For the text-containing cell, return its midpoint in [X, Y] coordinate format. 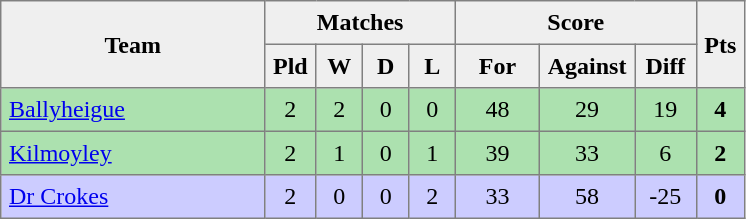
Pld [290, 66]
Diff [666, 66]
L [432, 66]
58 [586, 197]
Against [586, 66]
W [339, 66]
Kilmoyley [133, 153]
-25 [666, 197]
Team [133, 44]
Pts [720, 44]
19 [666, 110]
48 [497, 110]
D [385, 66]
Matches [360, 23]
6 [666, 153]
Score [576, 23]
Dr Crokes [133, 197]
29 [586, 110]
Ballyheigue [133, 110]
4 [720, 110]
For [497, 66]
39 [497, 153]
